Locate the cell with the specified text and output its (x, y) center coordinate. 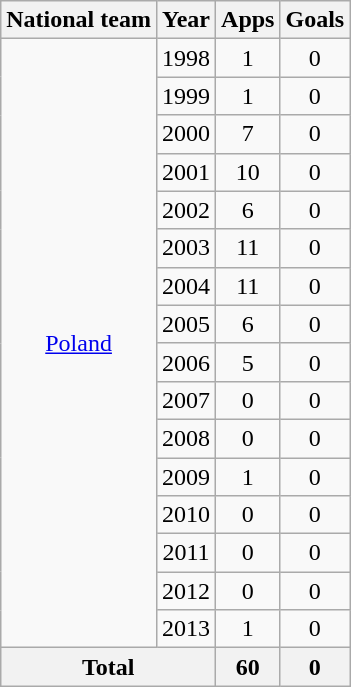
Year (186, 20)
5 (248, 362)
1999 (186, 96)
2000 (186, 134)
2004 (186, 286)
2010 (186, 515)
60 (248, 667)
2008 (186, 438)
Total (108, 667)
National team (79, 20)
2012 (186, 591)
10 (248, 172)
2007 (186, 400)
2009 (186, 477)
2011 (186, 553)
Apps (248, 20)
Goals (315, 20)
2003 (186, 248)
2002 (186, 210)
2001 (186, 172)
1998 (186, 58)
7 (248, 134)
Poland (79, 344)
2005 (186, 324)
2006 (186, 362)
2013 (186, 629)
